Provide the [X, Y] coordinate of the cell's center where the given text is located.  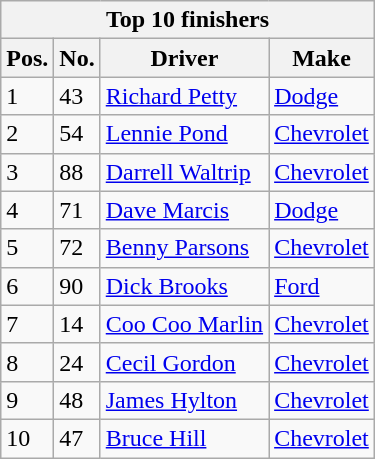
4 [28, 210]
7 [28, 324]
14 [77, 324]
Top 10 finishers [188, 20]
Driver [184, 58]
Ford [322, 286]
48 [77, 400]
Richard Petty [184, 96]
Benny Parsons [184, 248]
47 [77, 438]
Dave Marcis [184, 210]
Pos. [28, 58]
2 [28, 134]
5 [28, 248]
43 [77, 96]
10 [28, 438]
9 [28, 400]
Dick Brooks [184, 286]
Cecil Gordon [184, 362]
3 [28, 172]
24 [77, 362]
No. [77, 58]
6 [28, 286]
Lennie Pond [184, 134]
Darrell Waltrip [184, 172]
1 [28, 96]
90 [77, 286]
71 [77, 210]
James Hylton [184, 400]
Make [322, 58]
Coo Coo Marlin [184, 324]
88 [77, 172]
72 [77, 248]
8 [28, 362]
Bruce Hill [184, 438]
54 [77, 134]
